Extract the (x, y) coordinate from the center of the cell holding the provided text.  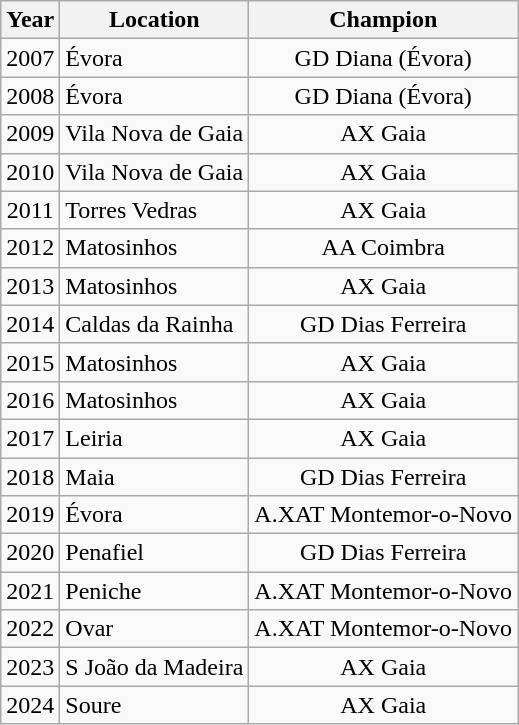
2015 (30, 362)
2009 (30, 134)
Champion (384, 20)
2011 (30, 210)
Maia (154, 477)
Location (154, 20)
2008 (30, 96)
2019 (30, 515)
2018 (30, 477)
2017 (30, 438)
2012 (30, 248)
Soure (154, 705)
2020 (30, 553)
2021 (30, 591)
2024 (30, 705)
Year (30, 20)
Caldas da Rainha (154, 324)
2014 (30, 324)
2022 (30, 629)
2016 (30, 400)
Leiria (154, 438)
2007 (30, 58)
Penafiel (154, 553)
2013 (30, 286)
S João da Madeira (154, 667)
Torres Vedras (154, 210)
Ovar (154, 629)
2010 (30, 172)
AA Coimbra (384, 248)
2023 (30, 667)
Peniche (154, 591)
